Detect which cell encompasses the target text, then output its (x, y) center coordinate. 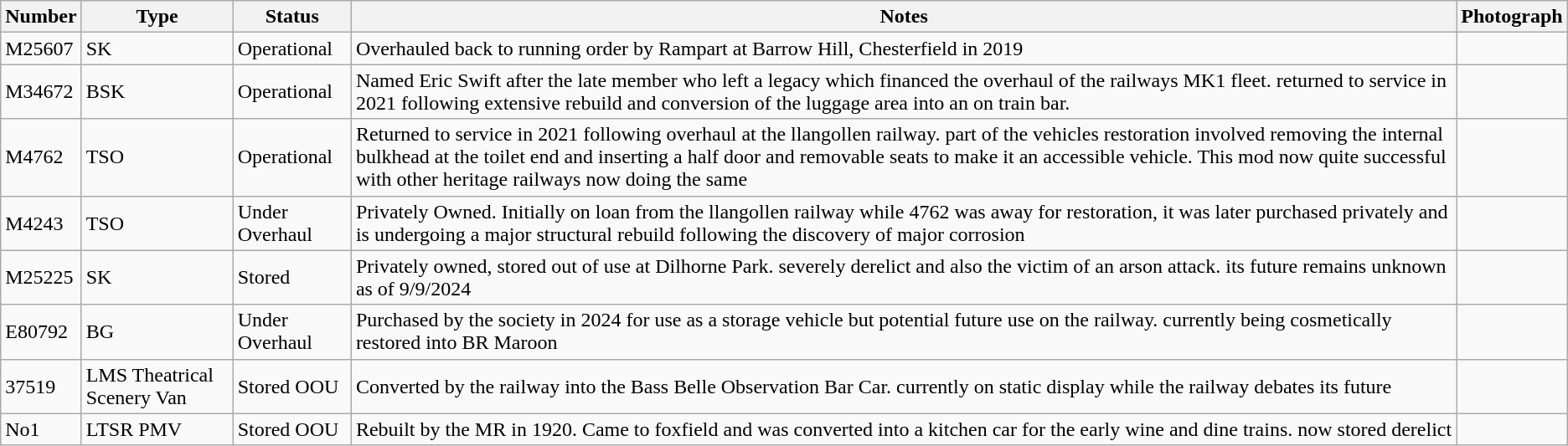
BSK (157, 92)
No1 (41, 429)
M34672 (41, 92)
Stored (291, 278)
37519 (41, 387)
Number (41, 17)
Notes (903, 17)
E80792 (41, 331)
M25607 (41, 49)
Overhauled back to running order by Rampart at Barrow Hill, Chesterfield in 2019 (903, 49)
BG (157, 331)
M25225 (41, 278)
LMS Theatrical Scenery Van (157, 387)
Status (291, 17)
Type (157, 17)
Photograph (1512, 17)
Rebuilt by the MR in 1920. Came to foxfield and was converted into a kitchen car for the early wine and dine trains. now stored derelict (903, 429)
M4762 (41, 157)
M4243 (41, 223)
Converted by the railway into the Bass Belle Observation Bar Car. currently on static display while the railway debates its future (903, 387)
LTSR PMV (157, 429)
